Detect which cell encompasses the target text, then output its (X, Y) center coordinate. 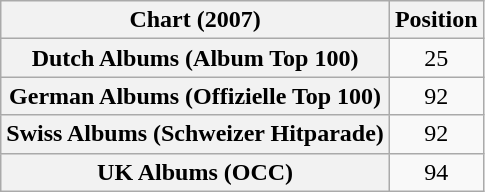
Chart (2007) (196, 20)
94 (436, 172)
Position (436, 20)
UK Albums (OCC) (196, 172)
German Albums (Offizielle Top 100) (196, 96)
Swiss Albums (Schweizer Hitparade) (196, 134)
25 (436, 58)
Dutch Albums (Album Top 100) (196, 58)
